From the cell containing the given text, extract its center point as [X, Y] coordinate. 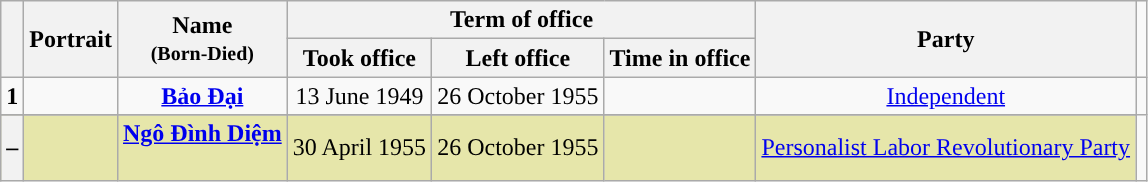
Took office [359, 58]
Time in office [680, 58]
Left office [518, 58]
Ngô Đình Diệm [202, 148]
Party [946, 39]
13 June 1949 [359, 96]
Bảo Đại [202, 96]
Portrait [71, 39]
Independent [946, 96]
Personalist Labor Revolutionary Party [946, 148]
Name(Born-Died) [202, 39]
1 [12, 96]
30 April 1955 [359, 148]
– [12, 148]
Term of office [522, 20]
